Detect which cell encompasses the target text, then output its (X, Y) center coordinate. 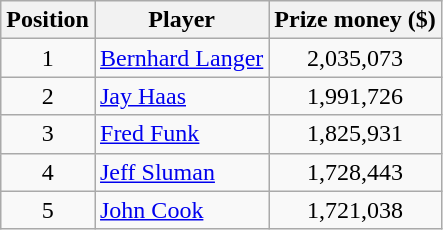
Bernhard Langer (181, 58)
1,825,931 (355, 134)
John Cook (181, 210)
Jay Haas (181, 96)
2,035,073 (355, 58)
1 (48, 58)
4 (48, 172)
3 (48, 134)
2 (48, 96)
1,728,443 (355, 172)
1,991,726 (355, 96)
Position (48, 20)
Jeff Sluman (181, 172)
1,721,038 (355, 210)
5 (48, 210)
Player (181, 20)
Fred Funk (181, 134)
Prize money ($) (355, 20)
